Return the [X, Y] coordinate for the center point of the cell that contains the specified text.  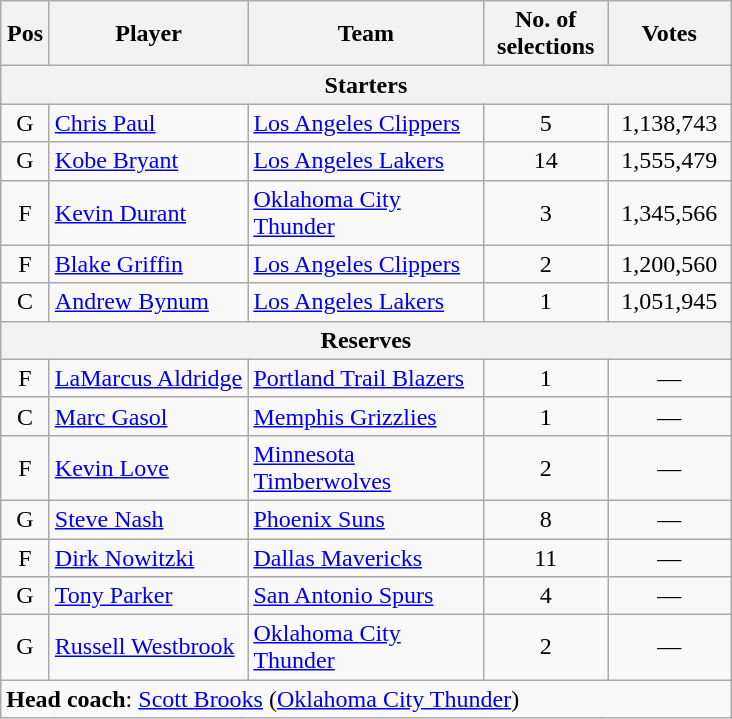
Phoenix Suns [366, 519]
Team [366, 34]
Portland Trail Blazers [366, 378]
Chris Paul [148, 123]
14 [546, 161]
Kevin Durant [148, 212]
Kobe Bryant [148, 161]
Steve Nash [148, 519]
Andrew Bynum [148, 302]
Russell Westbrook [148, 648]
1,555,479 [670, 161]
3 [546, 212]
Votes [670, 34]
Minnesota Timberwolves [366, 468]
Dirk Nowitzki [148, 557]
Head coach: Scott Brooks (Oklahoma City Thunder) [366, 699]
LaMarcus Aldridge [148, 378]
Marc Gasol [148, 416]
11 [546, 557]
Dallas Mavericks [366, 557]
4 [546, 596]
Starters [366, 85]
Player [148, 34]
Kevin Love [148, 468]
1,051,945 [670, 302]
Blake Griffin [148, 264]
1,138,743 [670, 123]
Pos [26, 34]
1,345,566 [670, 212]
5 [546, 123]
Tony Parker [148, 596]
Memphis Grizzlies [366, 416]
8 [546, 519]
Reserves [366, 340]
San Antonio Spurs [366, 596]
1,200,560 [670, 264]
No. of selections [546, 34]
